Return (x, y) of the center of cell containing provided text 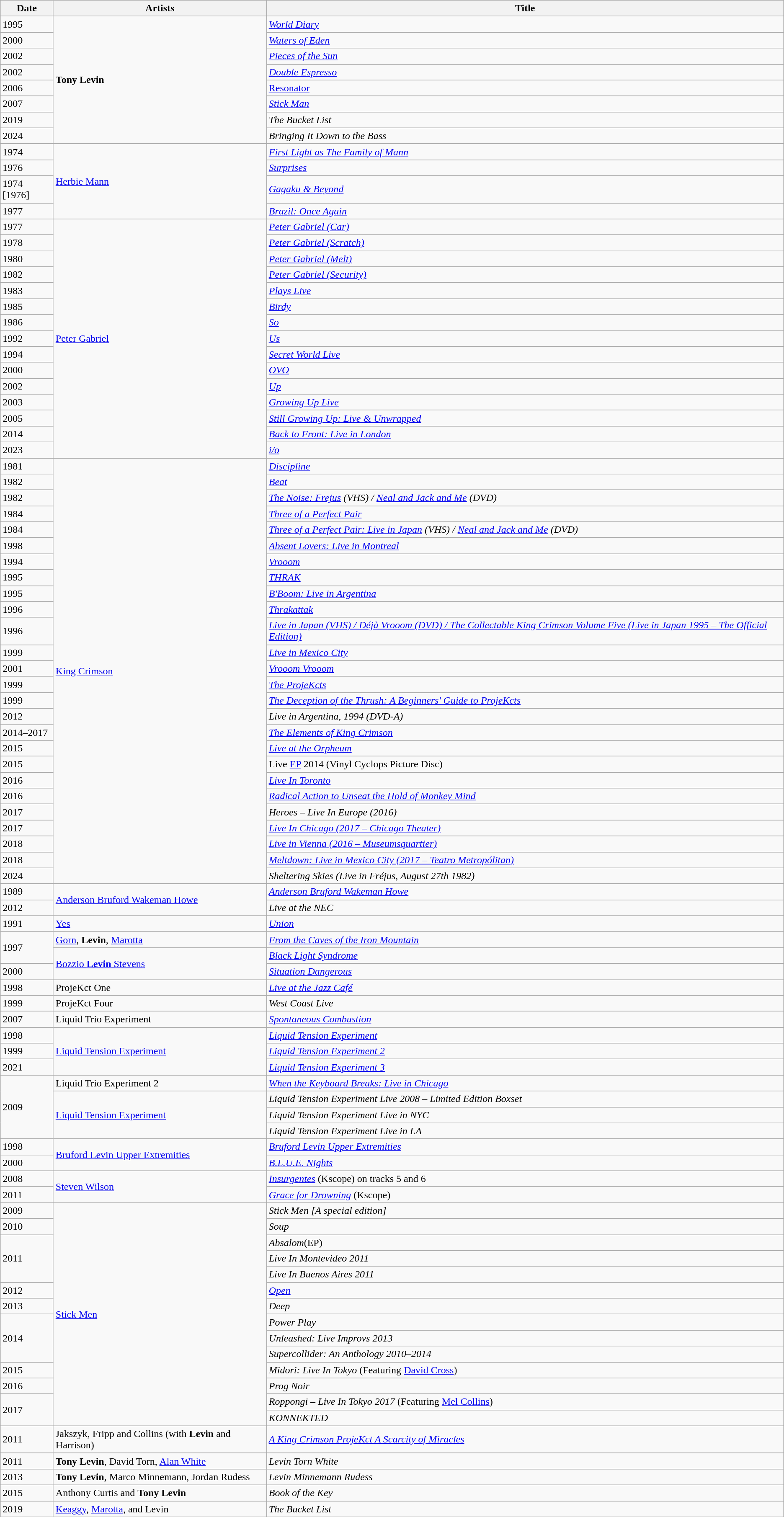
Brazil: Once Again (525, 211)
2014–2017 (27, 733)
Open (525, 1290)
Unleashed: Live Improvs 2013 (525, 1338)
Waters of Eden (525, 40)
Meltdown: Live in Mexico City (2017 – Teatro Metropólitan) (525, 860)
Artists (160, 8)
Peter Gabriel (160, 338)
1991 (27, 924)
2023 (27, 450)
From the Caves of the Iron Mountain (525, 939)
Vrooom Vrooom (525, 668)
Pieces of the Sun (525, 56)
Peter Gabriel (Security) (525, 275)
Midori: Live In Tokyo (Featuring David Cross) (525, 1370)
Peter Gabriel (Melt) (525, 259)
1985 (27, 307)
Thrakattak (525, 609)
Us (525, 338)
1992 (27, 338)
Tony Levin, Marco Minnemann, Jordan Rudess (160, 1477)
A King Crimson ProjeKct A Scarcity of Miracles (525, 1439)
Gagaku & Beyond (525, 189)
2008 (27, 1179)
2001 (27, 668)
Insurgentes (Kscope) on tracks 5 and 6 (525, 1179)
Live In Toronto (525, 780)
1983 (27, 291)
Live at the NEC (525, 908)
Tony Levin, David Torn, Alan White (160, 1461)
Liquid Tension Experiment Live in LA (525, 1131)
B'Boom: Live in Argentina (525, 593)
Stick Man (525, 104)
Liquid Trio Experiment 2 (160, 1083)
West Coast Live (525, 1004)
2005 (27, 418)
KONNEKTED (525, 1418)
Stick Men [A special edition] (525, 1210)
Beat (525, 482)
So (525, 322)
Birdy (525, 307)
Vrooom (525, 562)
Liquid Tension Experiment Live 2008 – Limited Edition Boxset (525, 1099)
1986 (27, 322)
Yes (160, 924)
Three of a Perfect Pair (525, 514)
The Deception of the Thrush: A Beginners' Guide to ProjeKcts (525, 700)
1997 (27, 947)
Live In Buenos Aires 2011 (525, 1274)
Heroes – Live In Europe (2016) (525, 812)
Bringing It Down to the Bass (525, 136)
Black Light Syndrome (525, 955)
1989 (27, 892)
1978 (27, 243)
Roppongi – Live In Tokyo 2017 (Featuring Mel Collins) (525, 1402)
Live at the Orpheum (525, 748)
Power Play (525, 1322)
Book of the Key (525, 1493)
Deep (525, 1306)
Live in Argentina, 1994 (DVD-A) (525, 716)
OVO (525, 370)
1976 (27, 168)
Union (525, 924)
Keaggy, Marotta, and Levin (160, 1509)
2006 (27, 88)
Live EP 2014 (Vinyl Cyclops Picture Disc) (525, 764)
Supercollider: An Anthology 2010–2014 (525, 1354)
Jakszyk, Fripp and Collins (with Levin and Harrison) (160, 1439)
Live at the Jazz Café (525, 987)
King Crimson (160, 671)
Peter Gabriel (Car) (525, 227)
Liquid Tension Experiment Live in NYC (525, 1115)
The ProjeKcts (525, 684)
The Elements of King Crimson (525, 733)
Sheltering Skies (Live in Fréjus, August 27th 1982) (525, 876)
Situation Dangerous (525, 971)
Double Espresso (525, 72)
Tony Levin (160, 80)
ProjeKct Four (160, 1004)
Peter Gabriel (Scratch) (525, 243)
The Noise: Frejus (VHS) / Neal and Jack and Me (DVD) (525, 498)
Prog Noir (525, 1386)
Secret World Live (525, 354)
Live in Mexico City (525, 653)
1974 [1976] (27, 189)
Resonator (525, 88)
B.L.U.E. Nights (525, 1163)
Back to Front: Live in London (525, 434)
Levin Minnemann Rudess (525, 1477)
Liquid Trio Experiment (160, 1019)
Liquid Tension Experiment 2 (525, 1051)
THRAK (525, 578)
Bozzio Levin Stevens (160, 963)
Herbie Mann (160, 181)
When the Keyboard Breaks: Live in Chicago (525, 1083)
Steven Wilson (160, 1187)
Live in Vienna (2016 – Museumsquartier) (525, 844)
Surprises (525, 168)
2010 (27, 1226)
Up (525, 386)
Discipline (525, 466)
Soup (525, 1226)
Live In Montevideo 2011 (525, 1259)
Plays Live (525, 291)
Absent Lovers: Live in Montreal (525, 546)
Radical Action to Unseat the Hold of Monkey Mind (525, 796)
Anthony Curtis and Tony Levin (160, 1493)
1981 (27, 466)
1980 (27, 259)
Stick Men (160, 1314)
Live In Chicago (2017 – Chicago Theater) (525, 828)
1974 (27, 152)
i/o (525, 450)
Date (27, 8)
ProjeKct One (160, 987)
Liquid Tension Experiment 3 (525, 1067)
Growing Up Live (525, 402)
2021 (27, 1067)
Live in Japan (VHS) / Déjà Vrooom (DVD) / The Collectable King Crimson Volume Five (Live in Japan 1995 – The Official Edition) (525, 631)
Grace for Drowning (Kscope) (525, 1195)
Still Growing Up: Live & Unwrapped (525, 418)
Absalom(EP) (525, 1243)
World Diary (525, 24)
Title (525, 8)
Gorn, Levin, Marotta (160, 939)
Spontaneous Combustion (525, 1019)
Three of a Perfect Pair: Live in Japan (VHS) / Neal and Jack and Me (DVD) (525, 530)
2003 (27, 402)
Levin Torn White (525, 1461)
First Light as The Family of Mann (525, 152)
